From the cell containing the given text, extract its center point as (X, Y) coordinate. 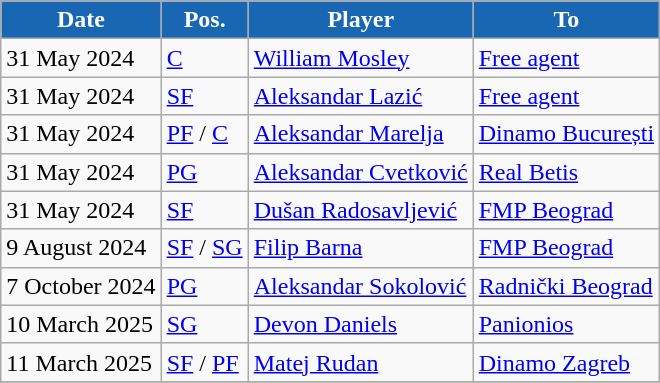
Devon Daniels (360, 324)
William Mosley (360, 58)
SF / PF (204, 362)
To (566, 20)
Real Betis (566, 172)
PF / C (204, 134)
Filip Barna (360, 248)
C (204, 58)
Dušan Radosavljević (360, 210)
Panionios (566, 324)
Dinamo București (566, 134)
Aleksandar Marelja (360, 134)
9 August 2024 (81, 248)
10 March 2025 (81, 324)
SG (204, 324)
Aleksandar Lazić (360, 96)
SF / SG (204, 248)
Matej Rudan (360, 362)
Date (81, 20)
11 March 2025 (81, 362)
7 October 2024 (81, 286)
Aleksandar Sokolović (360, 286)
Player (360, 20)
Pos. (204, 20)
Dinamo Zagreb (566, 362)
Radnički Beograd (566, 286)
Aleksandar Cvetković (360, 172)
